Extract the [x, y] coordinate from the center of the cell holding the provided text.  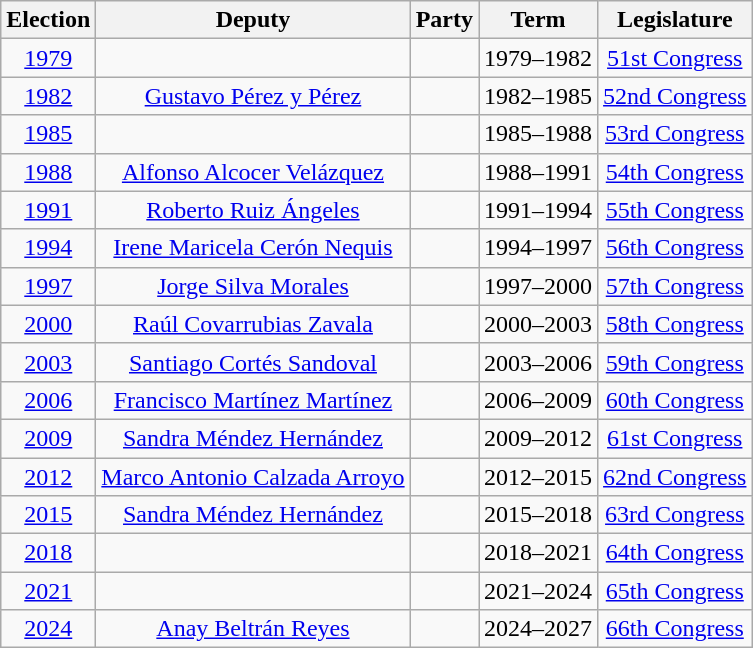
Legislature [675, 20]
2012 [48, 477]
2018–2021 [538, 553]
1997 [48, 286]
2009 [48, 438]
63rd Congress [675, 515]
1985–1988 [538, 134]
Party [444, 20]
2024–2027 [538, 629]
66th Congress [675, 629]
2018 [48, 553]
Santiago Cortés Sandoval [253, 362]
55th Congress [675, 210]
56th Congress [675, 248]
58th Congress [675, 324]
2006 [48, 400]
1994 [48, 248]
1979 [48, 58]
60th Congress [675, 400]
2012–2015 [538, 477]
Anay Beltrán Reyes [253, 629]
54th Congress [675, 172]
2015 [48, 515]
2000 [48, 324]
2021–2024 [538, 591]
1991–1994 [538, 210]
Irene Maricela Cerón Nequis [253, 248]
1979–1982 [538, 58]
Term [538, 20]
2021 [48, 591]
1988 [48, 172]
Francisco Martínez Martínez [253, 400]
1985 [48, 134]
Jorge Silva Morales [253, 286]
1982 [48, 96]
2009–2012 [538, 438]
Election [48, 20]
1988–1991 [538, 172]
57th Congress [675, 286]
Alfonso Alcocer Velázquez [253, 172]
2003–2006 [538, 362]
59th Congress [675, 362]
Deputy [253, 20]
Raúl Covarrubias Zavala [253, 324]
2006–2009 [538, 400]
Gustavo Pérez y Pérez [253, 96]
53rd Congress [675, 134]
Roberto Ruiz Ángeles [253, 210]
1997–2000 [538, 286]
64th Congress [675, 553]
2000–2003 [538, 324]
2015–2018 [538, 515]
52nd Congress [675, 96]
1991 [48, 210]
1982–1985 [538, 96]
2003 [48, 362]
62nd Congress [675, 477]
2024 [48, 629]
61st Congress [675, 438]
65th Congress [675, 591]
51st Congress [675, 58]
Marco Antonio Calzada Arroyo [253, 477]
1994–1997 [538, 248]
